Provide the [X, Y] coordinate of the cell's center where the given text is located.  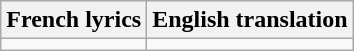
French lyrics [74, 20]
English translation [250, 20]
